Return the (X, Y) coordinate for the center point of the cell that contains the specified text.  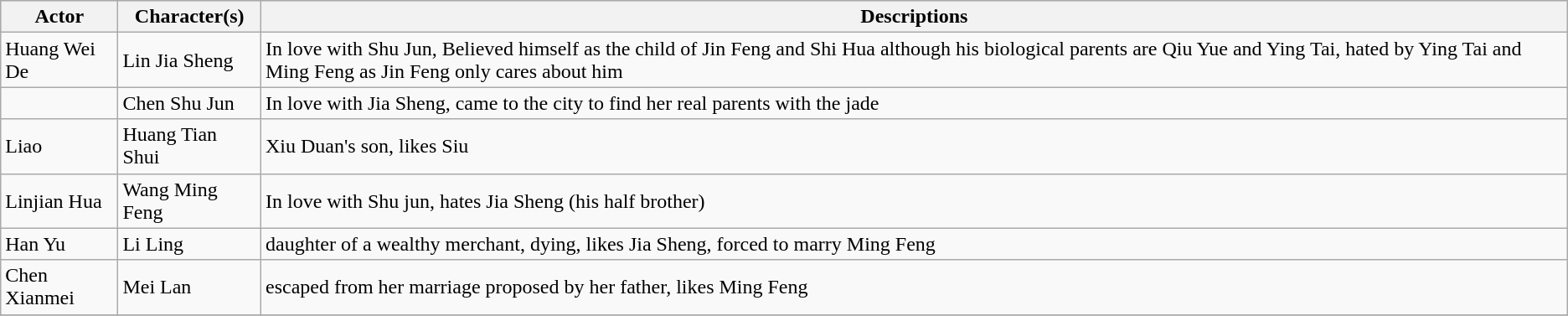
Li Ling (189, 244)
Mei Lan (189, 287)
In love with Shu jun, hates Jia Sheng (his half brother) (914, 201)
Actor (59, 17)
escaped from her marriage proposed by her father, likes Ming Feng (914, 287)
Huang Tian Shui (189, 146)
Character(s) (189, 17)
Chen Shu Jun (189, 103)
Wang Ming Feng (189, 201)
Linjian Hua (59, 201)
Liao (59, 146)
Huang Wei De (59, 60)
Chen Xianmei (59, 287)
Descriptions (914, 17)
Lin Jia Sheng (189, 60)
In love with Jia Sheng, came to the city to find her real parents with the jade (914, 103)
Han Yu (59, 244)
Xiu Duan's son, likes Siu (914, 146)
daughter of a wealthy merchant, dying, likes Jia Sheng, forced to marry Ming Feng (914, 244)
